For the text-containing cell, return its midpoint in [x, y] coordinate format. 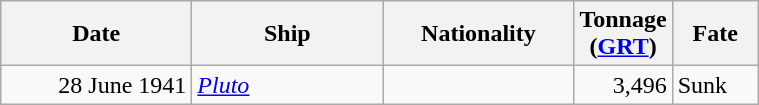
Ship [288, 34]
28 June 1941 [96, 85]
Fate [715, 34]
Pluto [288, 85]
Tonnage (GRT) [623, 34]
Nationality [478, 34]
Date [96, 34]
3,496 [623, 85]
Sunk [715, 85]
